Extract the [x, y] coordinate from the center of the cell holding the provided text.  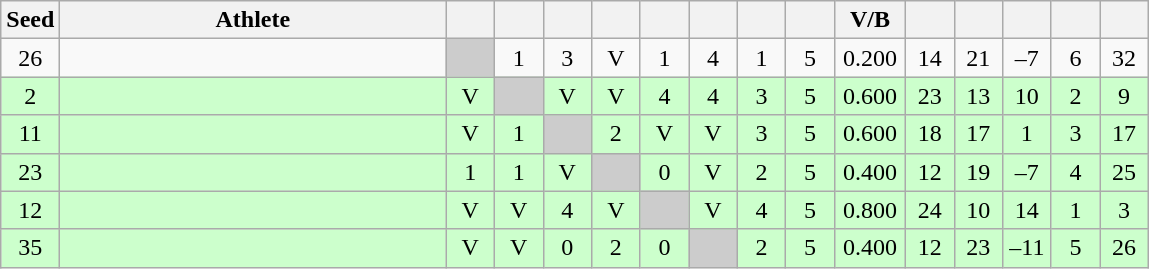
18 [930, 134]
Seed [30, 20]
19 [978, 172]
25 [1124, 172]
13 [978, 96]
–11 [1028, 248]
32 [1124, 58]
0.200 [870, 58]
21 [978, 58]
9 [1124, 96]
6 [1076, 58]
24 [930, 210]
V/B [870, 20]
Athlete [253, 20]
0.800 [870, 210]
35 [30, 248]
11 [30, 134]
